From the cell containing the given text, extract its center point as (X, Y) coordinate. 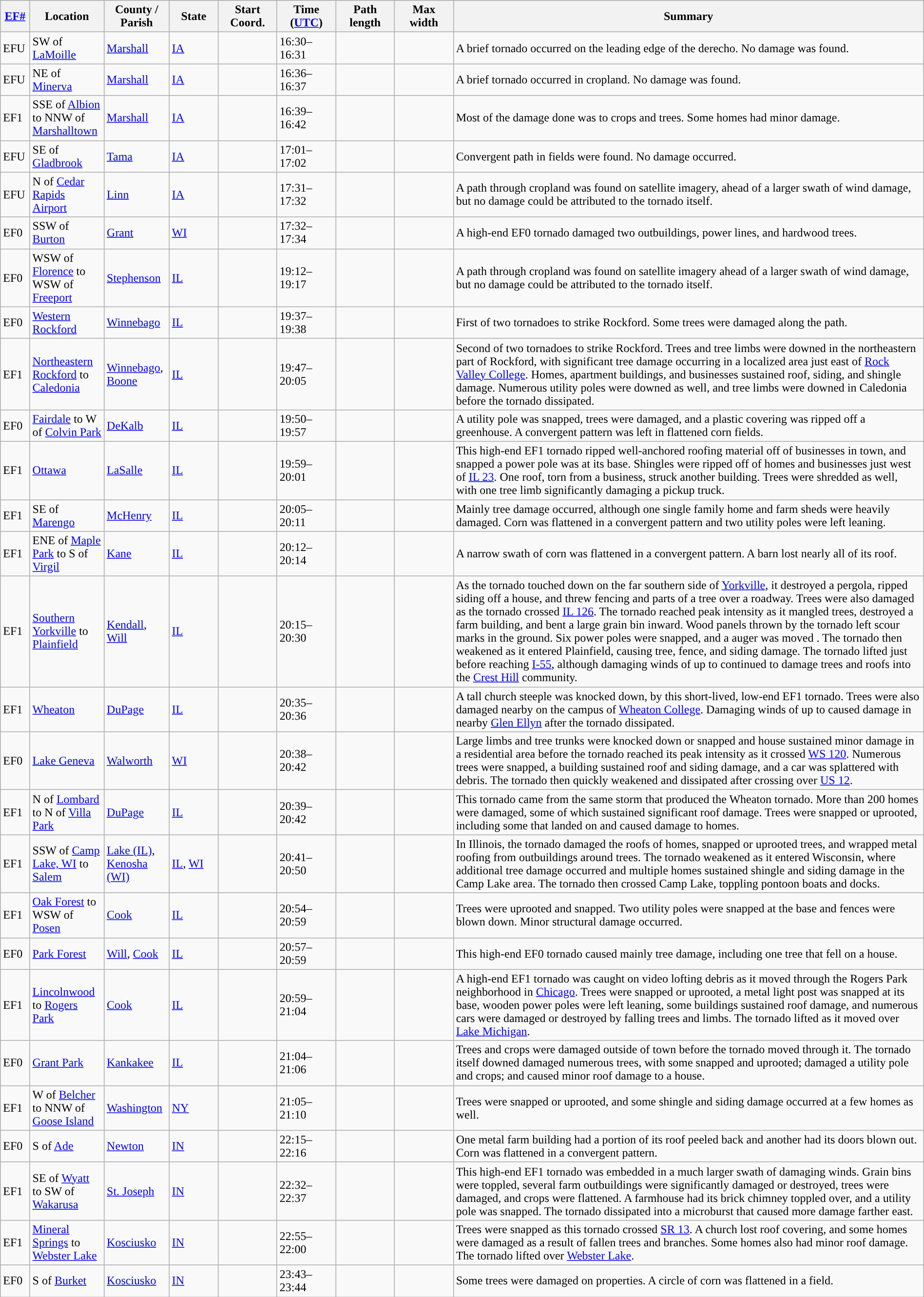
State (193, 17)
Southern Yorkville to Plainfield (67, 632)
Stephenson (137, 278)
Northeastern Rockford to Caledonia (67, 374)
17:31–17:32 (306, 195)
22:15–22:16 (306, 1146)
17:32–17:34 (306, 233)
Will, Cook (137, 954)
A high-end EF0 tornado damaged two outbuildings, power lines, and hardwood trees. (688, 233)
Lake (IL), Kenosha (WI) (137, 864)
Most of the damage done was to crops and trees. Some homes had minor damage. (688, 118)
Location (67, 17)
This high-end EF0 tornado caused mainly tree damage, including one tree that fell on a house. (688, 954)
Lincolnwood to Rogers Park (67, 1005)
Summary (688, 17)
St. Joseph (137, 1191)
20:12–20:14 (306, 554)
Kankakee (137, 1063)
Oak Forest to WSW of Posen (67, 915)
Winnebago (137, 323)
21:05–21:10 (306, 1108)
A narrow swath of corn was flattened in a convergent pattern. A barn lost nearly all of its roof. (688, 554)
Kendall, Will (137, 632)
20:39–20:42 (306, 812)
N of Cedar Rapids Airport (67, 195)
19:47–20:05 (306, 374)
Newton (137, 1146)
N of Lombard to N of Villa Park (67, 812)
21:04–21:06 (306, 1063)
16:39–16:42 (306, 118)
One metal farm building had a portion of its roof peeled back and another had its doors blown out. Corn was flattened in a convergent pattern. (688, 1146)
20:38–20:42 (306, 761)
Lake Geneva (67, 761)
Trees were uprooted and snapped. Two utility poles were snapped at the base and fences were blown down. Minor structural damage occurred. (688, 915)
Ottawa (67, 470)
Park Forest (67, 954)
20:54–20:59 (306, 915)
Walworth (137, 761)
Wheaton (67, 709)
S of Ade (67, 1146)
19:59–20:01 (306, 470)
EF# (15, 17)
NE of Minerva (67, 80)
W of Belcher to NNW of Goose Island (67, 1108)
Linn (137, 195)
LaSalle (137, 470)
22:32–22:37 (306, 1191)
20:35–20:36 (306, 709)
20:15–20:30 (306, 632)
Tama (137, 156)
Grant (137, 233)
Some trees were damaged on properties. A circle of corn was flattened in a field. (688, 1280)
Time (UTC) (306, 17)
Max width (424, 17)
ENE of Maple Park to S of Virgil (67, 554)
SSE of Albion to NNW of Marshalltown (67, 118)
Washington (137, 1108)
22:55–22:00 (306, 1242)
16:36–16:37 (306, 80)
Mineral Springs to Webster Lake (67, 1242)
Winnebago, Boone (137, 374)
Fairdale to W of Colvin Park (67, 425)
DeKalb (137, 425)
20:57–20:59 (306, 954)
20:59–21:04 (306, 1005)
SE of Wyatt to SW of Wakarusa (67, 1191)
Kane (137, 554)
Western Rockford (67, 323)
A brief tornado occurred in cropland. No damage was found. (688, 80)
Trees were snapped or uprooted, and some shingle and siding damage occurred at a few homes as well. (688, 1108)
McHenry (137, 515)
16:30–16:31 (306, 48)
WSW of Florence to WSW of Freeport (67, 278)
S of Burket (67, 1280)
19:50–19:57 (306, 425)
23:43–23:44 (306, 1280)
SSW of Camp Lake, WI to Salem (67, 864)
20:05–20:11 (306, 515)
Convergent path in fields were found. No damage occurred. (688, 156)
SE of Gladbrook (67, 156)
19:12–19:17 (306, 278)
20:41–20:50 (306, 864)
SE of Marengo (67, 515)
NY (193, 1108)
SW of LaMoille (67, 48)
17:01–17:02 (306, 156)
A brief tornado occurred on the leading edge of the derecho. No damage was found. (688, 48)
First of two tornadoes to strike Rockford. Some trees were damaged along the path. (688, 323)
Path length (366, 17)
19:37–19:38 (306, 323)
Grant Park (67, 1063)
Start Coord. (248, 17)
County / Parish (137, 17)
IL, WI (193, 864)
SSW of Burton (67, 233)
